Provide the (X, Y) coordinate of the cell's center where the given text is located.  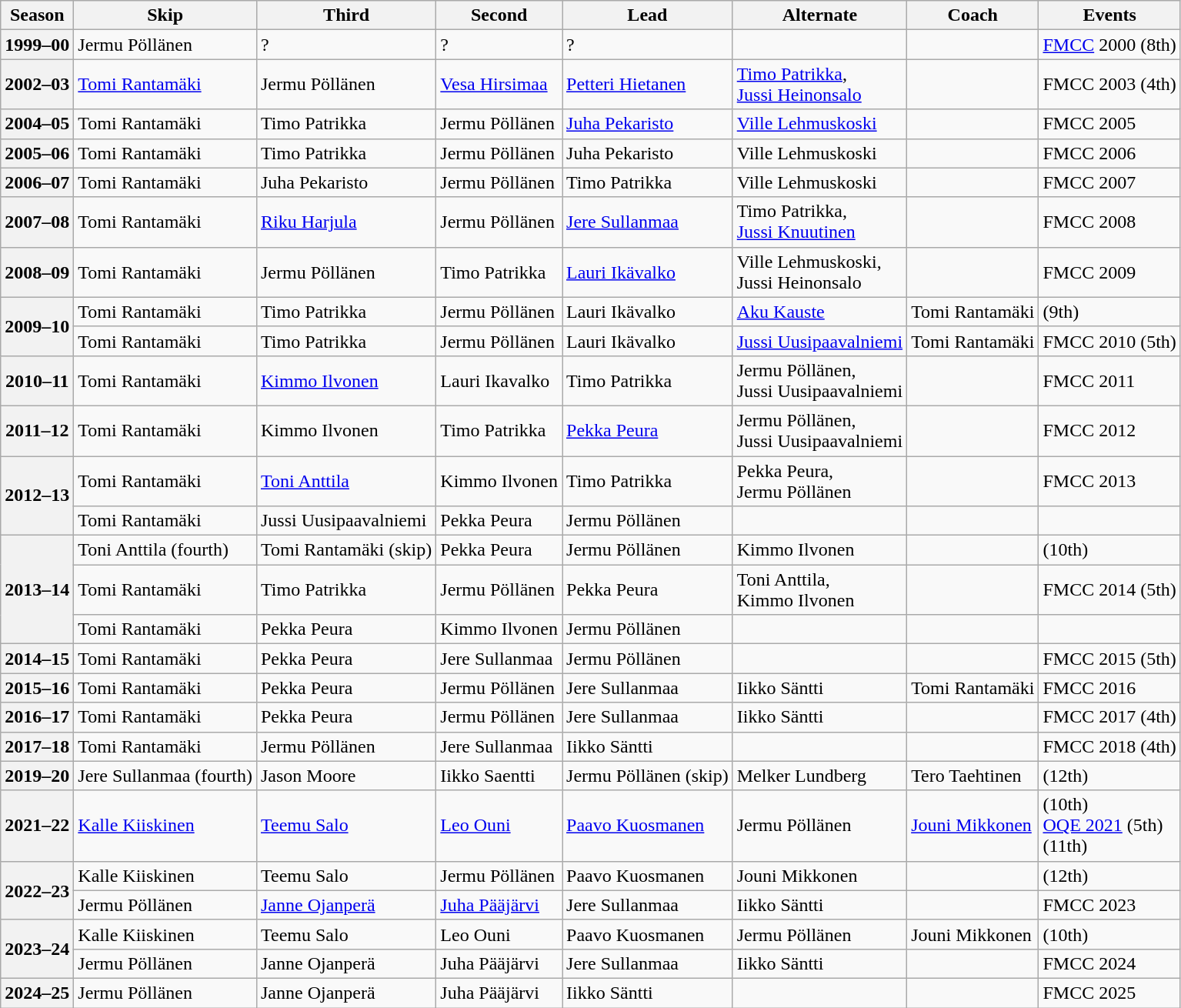
FMCC 2007 (1109, 182)
2017–18 (37, 746)
2006–07 (37, 182)
2019–20 (37, 776)
Events (1109, 15)
2024–25 (37, 993)
Riku Harjula (346, 222)
2005–06 (37, 153)
FMCC 2023 (1109, 905)
Second (499, 15)
FMCC 2014 (5th) (1109, 589)
FMCC 2009 (1109, 272)
2014–15 (37, 659)
2007–08 (37, 222)
FMCC 2011 (1109, 380)
2009–10 (37, 326)
2002–03 (37, 85)
Ville Lehmuskoski,Jussi Heinonsalo (819, 272)
2011–12 (37, 431)
FMCC 2024 (1109, 963)
Timo Patrikka,Jussi Heinonsalo (819, 85)
2012–13 (37, 496)
Jermu Pöllänen (skip) (648, 776)
(9th) (1109, 312)
Toni Anttila (fourth) (165, 550)
FMCC 2016 (1109, 688)
Jason Moore (346, 776)
2023–24 (37, 949)
Lauri Ikavalko (499, 380)
FMCC 2012 (1109, 431)
Tomi Rantamäki (skip) (346, 550)
Aku Kauste (819, 312)
2008–09 (37, 272)
2004–05 (37, 124)
FMCC 2003 (4th) (1109, 85)
FMCC 2013 (1109, 480)
Toni Anttila (346, 480)
Lead (648, 15)
Alternate (819, 15)
Petteri Hietanen (648, 85)
2022–23 (37, 890)
2015–16 (37, 688)
Jere Sullanmaa (fourth) (165, 776)
FMCC 2018 (4th) (1109, 746)
FMCC 2010 (5th) (1109, 341)
2016–17 (37, 717)
FMCC 2017 (4th) (1109, 717)
FMCC 2025 (1109, 993)
Iikko Saentti (499, 776)
FMCC 2000 (8th) (1109, 45)
Third (346, 15)
Pekka Peura,Jermu Pöllänen (819, 480)
(10th)OQE 2021 (5th) (11th) (1109, 826)
FMCC 2008 (1109, 222)
FMCC 2005 (1109, 124)
Toni Anttila,Kimmo Ilvonen (819, 589)
Coach (972, 15)
2021–22 (37, 826)
Skip (165, 15)
Vesa Hirsimaa (499, 85)
Melker Lundberg (819, 776)
Season (37, 15)
FMCC 2015 (5th) (1109, 659)
1999–00 (37, 45)
FMCC 2006 (1109, 153)
Timo Patrikka,Jussi Knuutinen (819, 222)
2013–14 (37, 589)
2010–11 (37, 380)
Tero Taehtinen (972, 776)
